Find where the given text appears and provide that cell's center as [X, Y] coordinate. 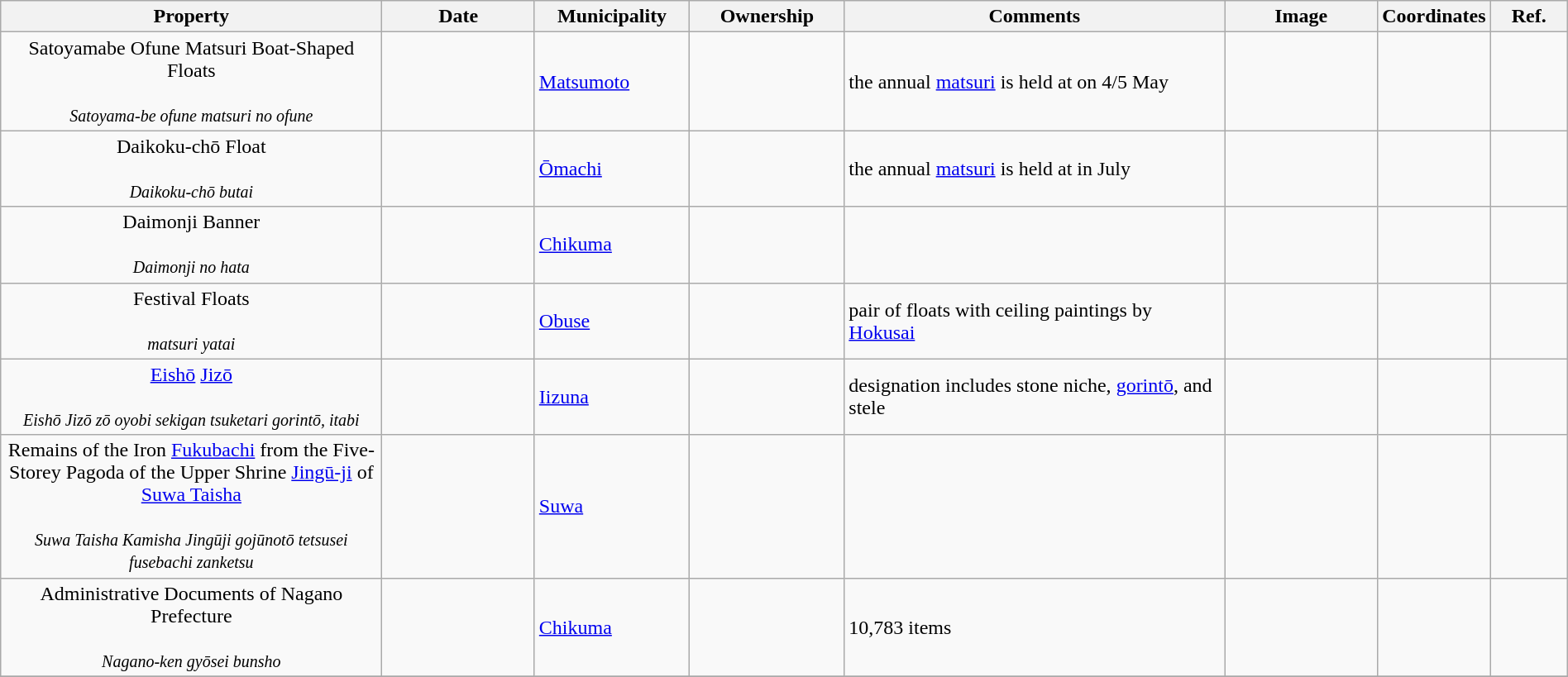
Ownership [767, 17]
Date [458, 17]
Daikoku-chō FloatDaikoku-chō butai [192, 169]
Iizuna [612, 397]
Daimonji BannerDaimonji no hata [192, 245]
Matsumoto [612, 81]
Suwa [612, 506]
the annual matsuri is held at on 4/5 May [1035, 81]
Eishō JizōEishō Jizō zō oyobi sekigan tsuketari gorintō, itabi [192, 397]
Ōmachi [612, 169]
Administrative Documents of Nagano PrefectureNagano-ken gyōsei bunsho [192, 627]
Festival Floatsmatsuri yatai [192, 321]
designation includes stone niche, gorintō, and stele [1035, 397]
the annual matsuri is held at in July [1035, 169]
10,783 items [1035, 627]
Municipality [612, 17]
Property [192, 17]
Comments [1035, 17]
Ref. [1528, 17]
Satoyamabe Ofune Matsuri Boat-Shaped FloatsSatoyama-be ofune matsuri no ofune [192, 81]
Coordinates [1434, 17]
pair of floats with ceiling paintings by Hokusai [1035, 321]
Obuse [612, 321]
Image [1302, 17]
